Detect which cell encompasses the target text, then output its (x, y) center coordinate. 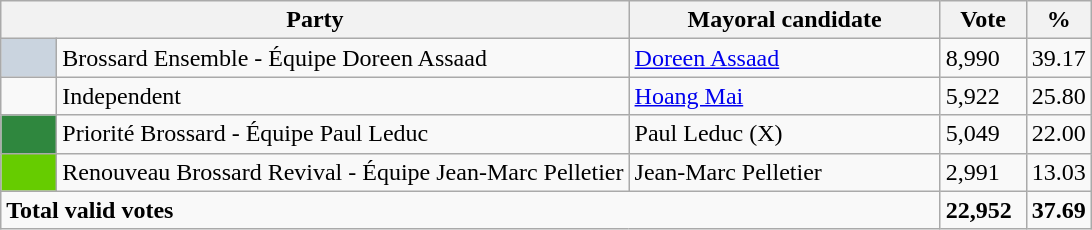
22.00 (1058, 134)
13.03 (1058, 172)
Brossard Ensemble - Équipe Doreen Assaad (343, 58)
5,922 (983, 96)
25.80 (1058, 96)
Total valid votes (470, 210)
Jean-Marc Pelletier (784, 172)
22,952 (983, 210)
Party (315, 20)
Independent (343, 96)
Priorité Brossard - Équipe Paul Leduc (343, 134)
Doreen Assaad (784, 58)
2,991 (983, 172)
Mayoral candidate (784, 20)
Paul Leduc (X) (784, 134)
Vote (983, 20)
% (1058, 20)
39.17 (1058, 58)
Hoang Mai (784, 96)
37.69 (1058, 210)
8,990 (983, 58)
5,049 (983, 134)
Renouveau Brossard Revival - Équipe Jean-Marc Pelletier (343, 172)
